Provide the (x, y) coordinate of the cell's center where the given text is located.  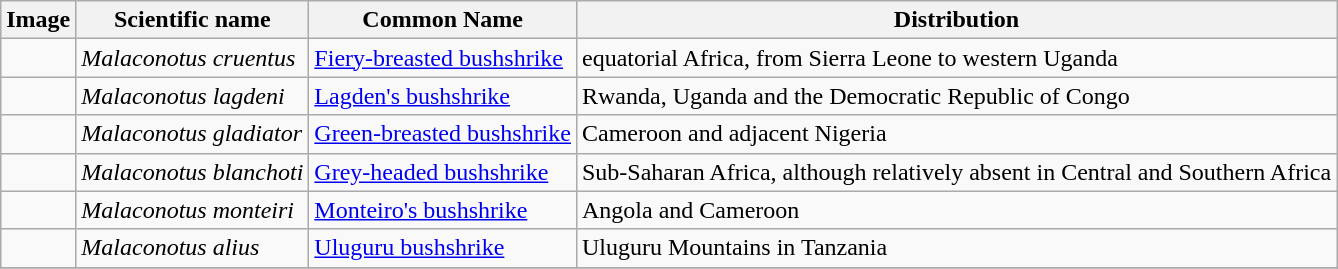
Malaconotus lagdeni (192, 96)
Green-breasted bushshrike (443, 134)
Sub-Saharan Africa, although relatively absent in Central and Southern Africa (956, 172)
Malaconotus blanchoti (192, 172)
Rwanda, Uganda and the Democratic Republic of Congo (956, 96)
Monteiro's bushshrike (443, 210)
Uluguru Mountains in Tanzania (956, 248)
Lagden's bushshrike (443, 96)
Image (38, 20)
Distribution (956, 20)
Malaconotus cruentus (192, 58)
Grey-headed bushshrike (443, 172)
Cameroon and adjacent Nigeria (956, 134)
equatorial Africa, from Sierra Leone to western Uganda (956, 58)
Common Name (443, 20)
Uluguru bushshrike (443, 248)
Malaconotus gladiator (192, 134)
Angola and Cameroon (956, 210)
Fiery-breasted bushshrike (443, 58)
Malaconotus monteiri (192, 210)
Scientific name (192, 20)
Malaconotus alius (192, 248)
